Detect which cell encompasses the target text, then output its [X, Y] center coordinate. 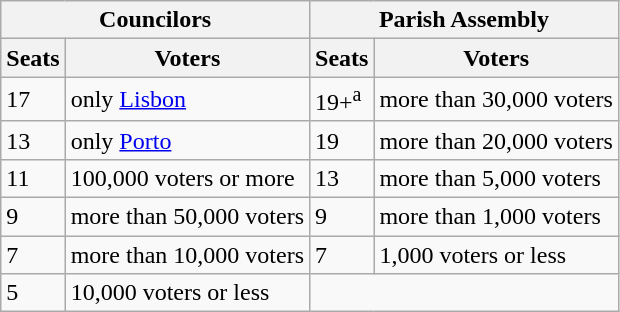
Councilors [156, 20]
more than 50,000 voters [187, 217]
more than 30,000 voters [496, 100]
5 [33, 293]
only Porto [187, 140]
100,000 voters or more [187, 178]
more than 5,000 voters [496, 178]
17 [33, 100]
more than 10,000 voters [187, 255]
more than 20,000 voters [496, 140]
11 [33, 178]
19+a [342, 100]
Parish Assembly [464, 20]
10,000 voters or less [187, 293]
only Lisbon [187, 100]
more than 1,000 voters [496, 217]
19 [342, 140]
1,000 voters or less [496, 255]
